Capture the cell that displays the provided text and extract its [X, Y] central coordinate. 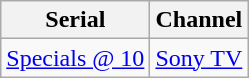
Specials @ 10 [76, 58]
Channel [199, 20]
Serial [76, 20]
Sony TV [199, 58]
